Pinpoint the cell where the given text exists, returning its (x, y) midpoint coordinate. 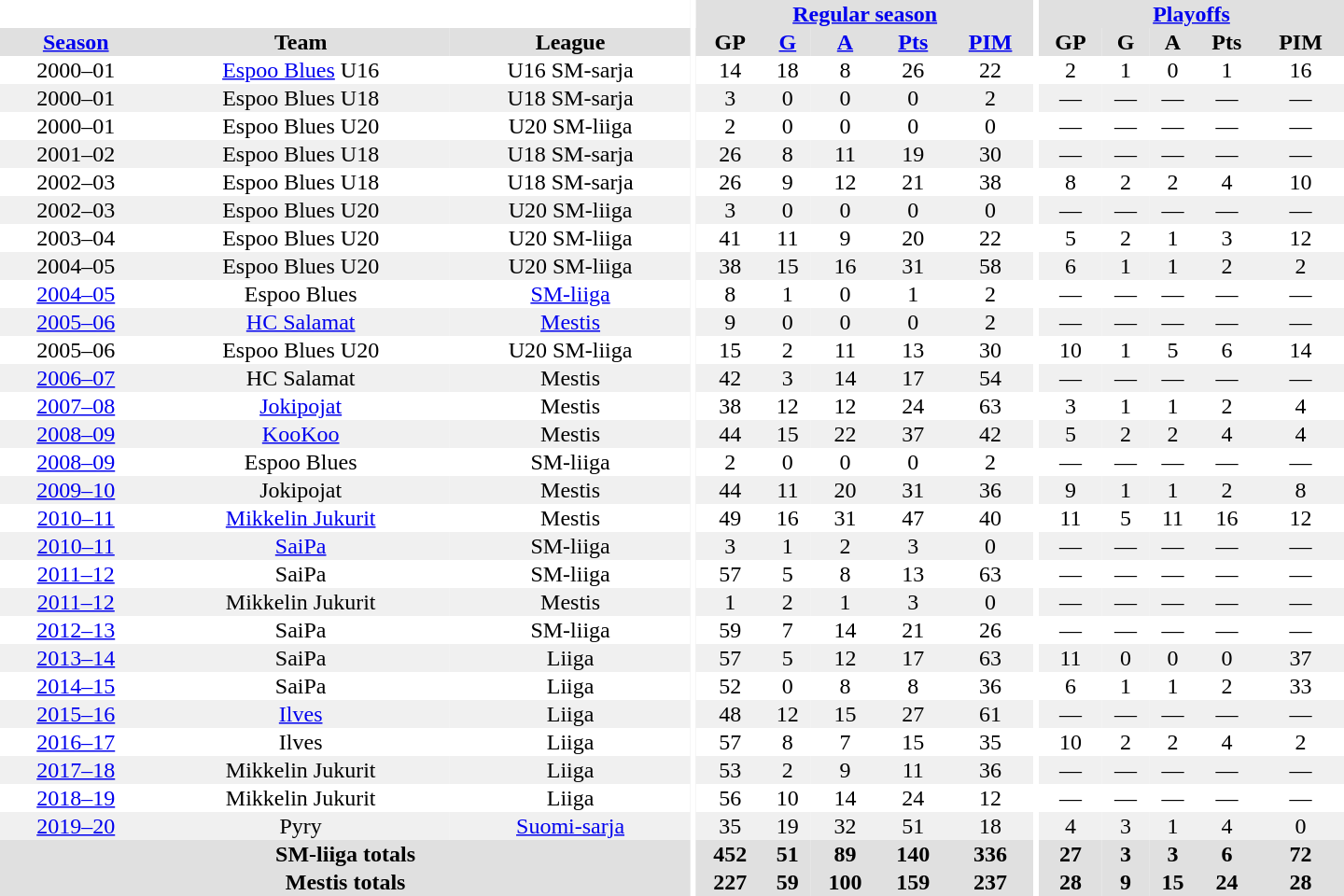
2019–20 (76, 826)
54 (991, 378)
Espoo Blues U16 (301, 70)
227 (730, 882)
237 (991, 882)
Suomi-sarja (570, 826)
SM-liiga totals (345, 854)
48 (730, 714)
2015–16 (76, 714)
Regular season (865, 14)
100 (846, 882)
2013–14 (76, 658)
33 (1301, 686)
2017–18 (76, 770)
53 (730, 770)
336 (991, 854)
2006–07 (76, 378)
56 (730, 798)
49 (730, 518)
U16 SM-sarja (570, 70)
52 (730, 686)
58 (991, 266)
159 (913, 882)
Mestis totals (345, 882)
2009–10 (76, 490)
2012–13 (76, 630)
140 (913, 854)
Playoffs (1191, 14)
League (570, 42)
Team (301, 42)
40 (991, 518)
2014–15 (76, 686)
32 (846, 826)
KooKoo (301, 434)
2007–08 (76, 406)
2018–19 (76, 798)
2016–17 (76, 742)
452 (730, 854)
2001–02 (76, 154)
47 (913, 518)
Pyry (301, 826)
41 (730, 238)
72 (1301, 854)
89 (846, 854)
2003–04 (76, 238)
Season (76, 42)
61 (991, 714)
